Detect which cell encompasses the target text, then output its [X, Y] center coordinate. 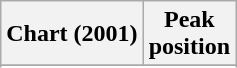
Peak position [189, 34]
Chart (2001) [72, 34]
